For the text-containing cell, return its midpoint in [X, Y] coordinate format. 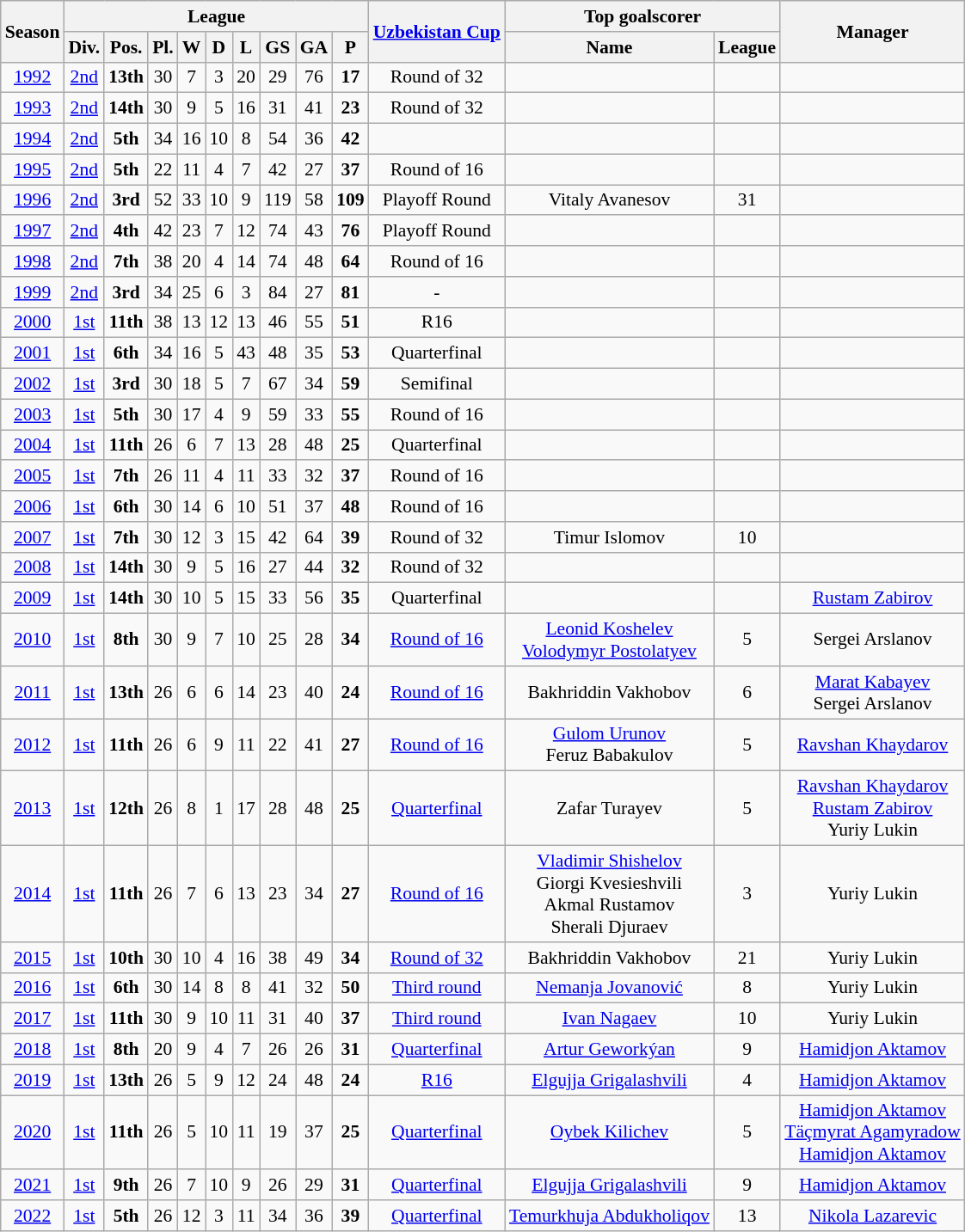
44 [315, 567]
2018 [33, 1050]
2022 [33, 1216]
D [218, 47]
2016 [33, 988]
Uzbekistan Cup [437, 31]
Nikola Lazarevic [872, 1216]
Leonid Koshelev Volodymyr Postolatyev [609, 640]
2008 [33, 567]
Ivan Nagaev [609, 1019]
Timur Islomov [609, 537]
9th [126, 1186]
2006 [33, 506]
Hamidjon Aktamov Täçmyrat Agamyradow Hamidjon Aktamov [872, 1133]
2010 [33, 640]
GS [278, 47]
54 [278, 139]
1994 [33, 139]
18 [192, 384]
Gulom Urunov Feruz Babakulov [609, 745]
52 [163, 200]
2002 [33, 384]
1998 [33, 261]
Oybek Kilichev [609, 1133]
W [192, 47]
2004 [33, 445]
84 [278, 292]
P [351, 47]
Ravshan Khaydarov [872, 745]
2003 [33, 414]
12th [126, 808]
2001 [33, 353]
- [437, 292]
58 [315, 200]
Vladimir Shishelov Giorgi Kvesieshvili Akmal Rustamov Sherali Djuraev [609, 894]
2021 [33, 1186]
Manager [872, 31]
2019 [33, 1080]
21 [747, 958]
2017 [33, 1019]
2020 [33, 1133]
2011 [33, 693]
Season [33, 31]
1995 [33, 169]
1 [218, 808]
2013 [33, 808]
2005 [33, 476]
Pos. [126, 47]
Top goalscorer [642, 16]
Name [609, 47]
19 [278, 1133]
2007 [33, 537]
4th [126, 231]
81 [351, 292]
1993 [33, 108]
56 [315, 598]
Marat Kabayev Sergei Arslanov [872, 693]
Ravshan Khaydarov Rustam Zabirov Yuriy Lukin [872, 808]
1999 [33, 292]
Artur Geworkýan [609, 1050]
67 [278, 384]
119 [278, 200]
50 [351, 988]
1992 [33, 77]
L [246, 47]
Pl. [163, 47]
Div. [84, 47]
46 [278, 322]
49 [315, 958]
Nemanja Jovanović [609, 988]
Semifinal [437, 384]
109 [351, 200]
Temurkhuja Abdukholiqov [609, 1216]
Vitaly Avanesov [609, 200]
GA [315, 47]
Sergei Arslanov [872, 640]
10th [126, 958]
2009 [33, 598]
Zafar Turayev [609, 808]
2000 [33, 322]
2015 [33, 958]
2014 [33, 894]
53 [351, 353]
1997 [33, 231]
1996 [33, 200]
Rustam Zabirov [872, 598]
2012 [33, 745]
